Provide the (x, y) coordinate of the cell's center where the given text is located.  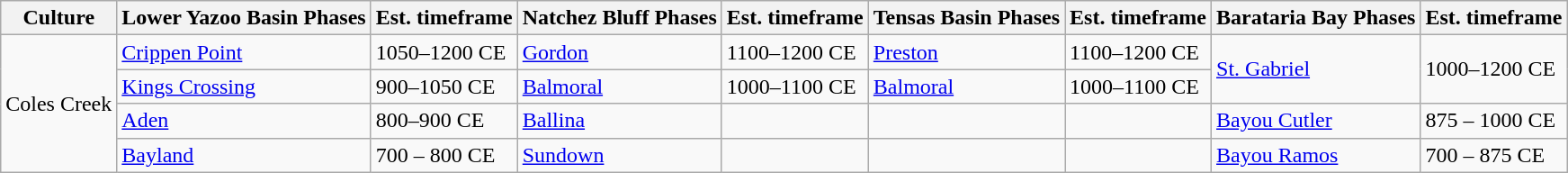
875 – 1000 CE (1493, 121)
1000–1200 CE (1493, 69)
Aden (244, 121)
Sundown (619, 155)
Crippen Point (244, 52)
900–1050 CE (444, 86)
Bayou Cutler (1316, 121)
700 – 800 CE (444, 155)
Ballina (619, 121)
700 – 875 CE (1493, 155)
Lower Yazoo Basin Phases (244, 18)
1050–1200 CE (444, 52)
Gordon (619, 52)
Bayland (244, 155)
Tensas Basin Phases (966, 18)
Culture (59, 18)
800–900 CE (444, 121)
Barataria Bay Phases (1316, 18)
Preston (966, 52)
St. Gabriel (1316, 69)
Natchez Bluff Phases (619, 18)
Bayou Ramos (1316, 155)
Kings Crossing (244, 86)
Coles Creek (59, 104)
